Find where the given text appears and provide that cell's center as (x, y) coordinate. 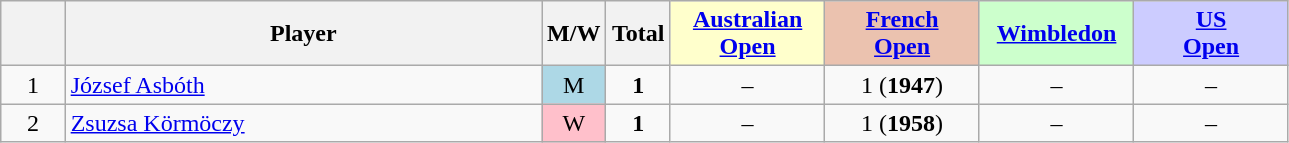
2 (33, 123)
Zsuzsa Körmöczy (303, 123)
US Open (1212, 34)
French Open (902, 34)
Australian Open (747, 34)
József Asbóth (303, 85)
M/W (574, 34)
1 (1958) (902, 123)
Total (638, 34)
Player (303, 34)
W (574, 123)
1 (1947) (902, 85)
M (574, 85)
Wimbledon (1056, 34)
